Capture the cell that displays the provided text and extract its [x, y] central coordinate. 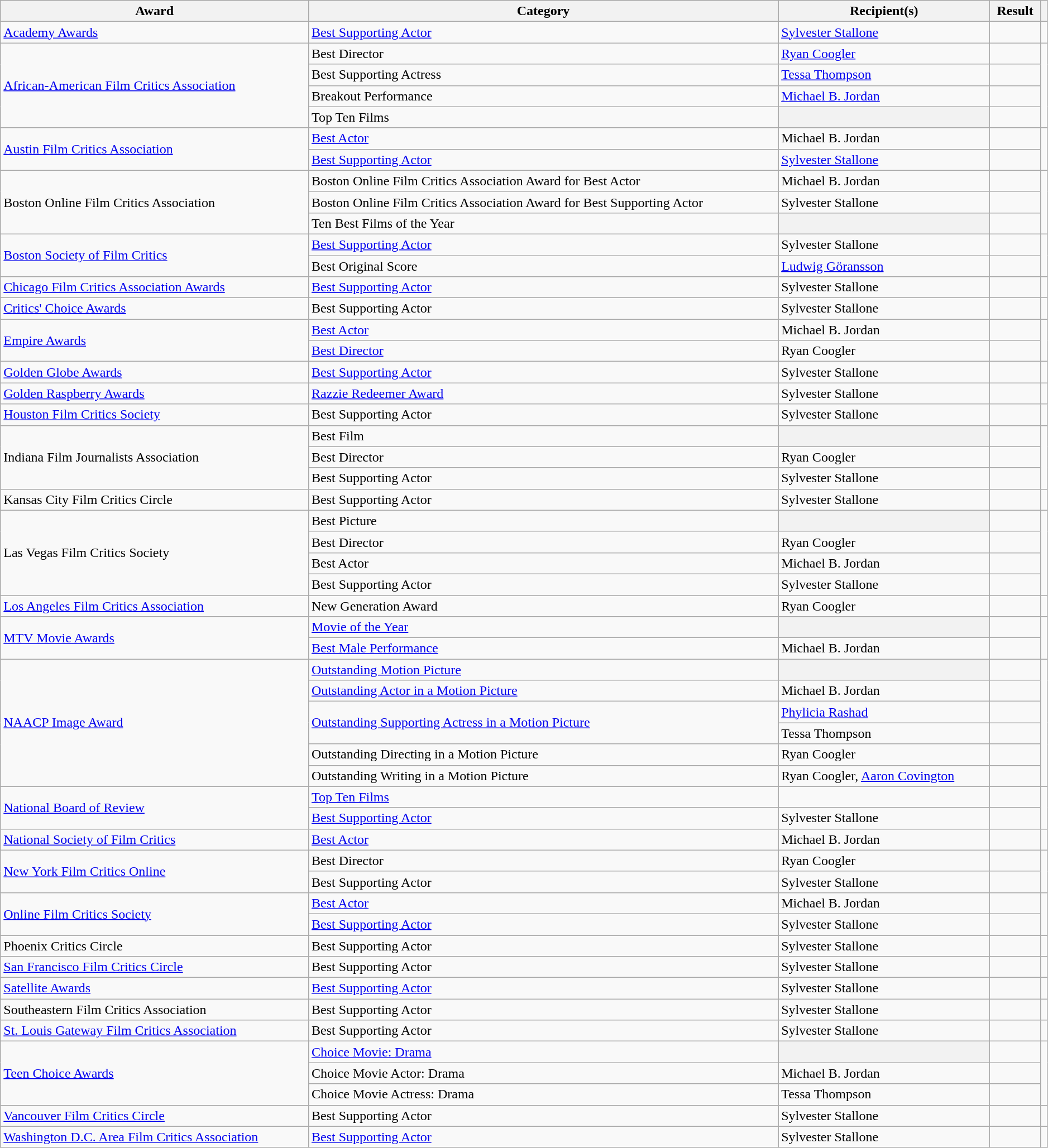
Las Vegas Film Critics Society [155, 553]
Kansas City Film Critics Circle [155, 499]
Movie of the Year [543, 627]
Best Film [543, 436]
Indiana Film Journalists Association [155, 457]
Outstanding Motion Picture [543, 670]
Washington D.C. Area Film Critics Association [155, 1137]
Best Original Score [543, 266]
Southeastern Film Critics Association [155, 1010]
Recipient(s) [884, 11]
Ludwig Göransson [884, 266]
Best Picture [543, 521]
Outstanding Directing in a Motion Picture [543, 755]
Outstanding Actor in a Motion Picture [543, 691]
National Society of Film Critics [155, 839]
Satellite Awards [155, 988]
Austin Film Critics Association [155, 149]
St. Louis Gateway Film Critics Association [155, 1031]
Razzie Redeemer Award [543, 393]
Los Angeles Film Critics Association [155, 606]
Phylicia Rashad [884, 712]
Best Supporting Actress [543, 75]
San Francisco Film Critics Circle [155, 967]
Boston Online Film Critics Association [155, 202]
Golden Raspberry Awards [155, 393]
Teen Choice Awards [155, 1073]
Category [543, 11]
Best Male Performance [543, 649]
Ryan Coogler, Aaron Covington [884, 776]
Ten Best Films of the Year [543, 223]
Academy Awards [155, 32]
Boston Society of Film Critics [155, 255]
Choice Movie Actor: Drama [543, 1073]
Golden Globe Awards [155, 372]
Critics' Choice Awards [155, 309]
National Board of Review [155, 808]
Vancouver Film Critics Circle [155, 1116]
Boston Online Film Critics Association Award for Best Supporting Actor [543, 202]
Empire Awards [155, 340]
MTV Movie Awards [155, 638]
Houston Film Critics Society [155, 415]
Choice Movie Actress: Drama [543, 1094]
Choice Movie: Drama [543, 1052]
Phoenix Critics Circle [155, 946]
Result [1015, 11]
New Generation Award [543, 606]
NAACP Image Award [155, 723]
African-American Film Critics Association [155, 85]
Chicago Film Critics Association Awards [155, 287]
Boston Online Film Critics Association Award for Best Actor [543, 181]
Breakout Performance [543, 96]
Award [155, 11]
Online Film Critics Society [155, 914]
New York Film Critics Online [155, 871]
Outstanding Supporting Actress in a Motion Picture [543, 723]
Outstanding Writing in a Motion Picture [543, 776]
